Pinpoint the cell where the given text exists, returning its (x, y) midpoint coordinate. 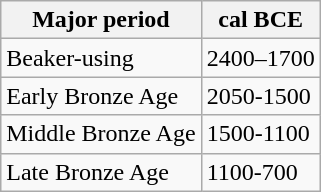
Major period (101, 20)
1100-700 (260, 172)
cal BCE (260, 20)
Beaker-using (101, 58)
1500-1100 (260, 134)
Early Bronze Age (101, 96)
Middle Bronze Age (101, 134)
2400–1700 (260, 58)
Late Bronze Age (101, 172)
2050-1500 (260, 96)
